Locate the cell with the specified text and output its (X, Y) center coordinate. 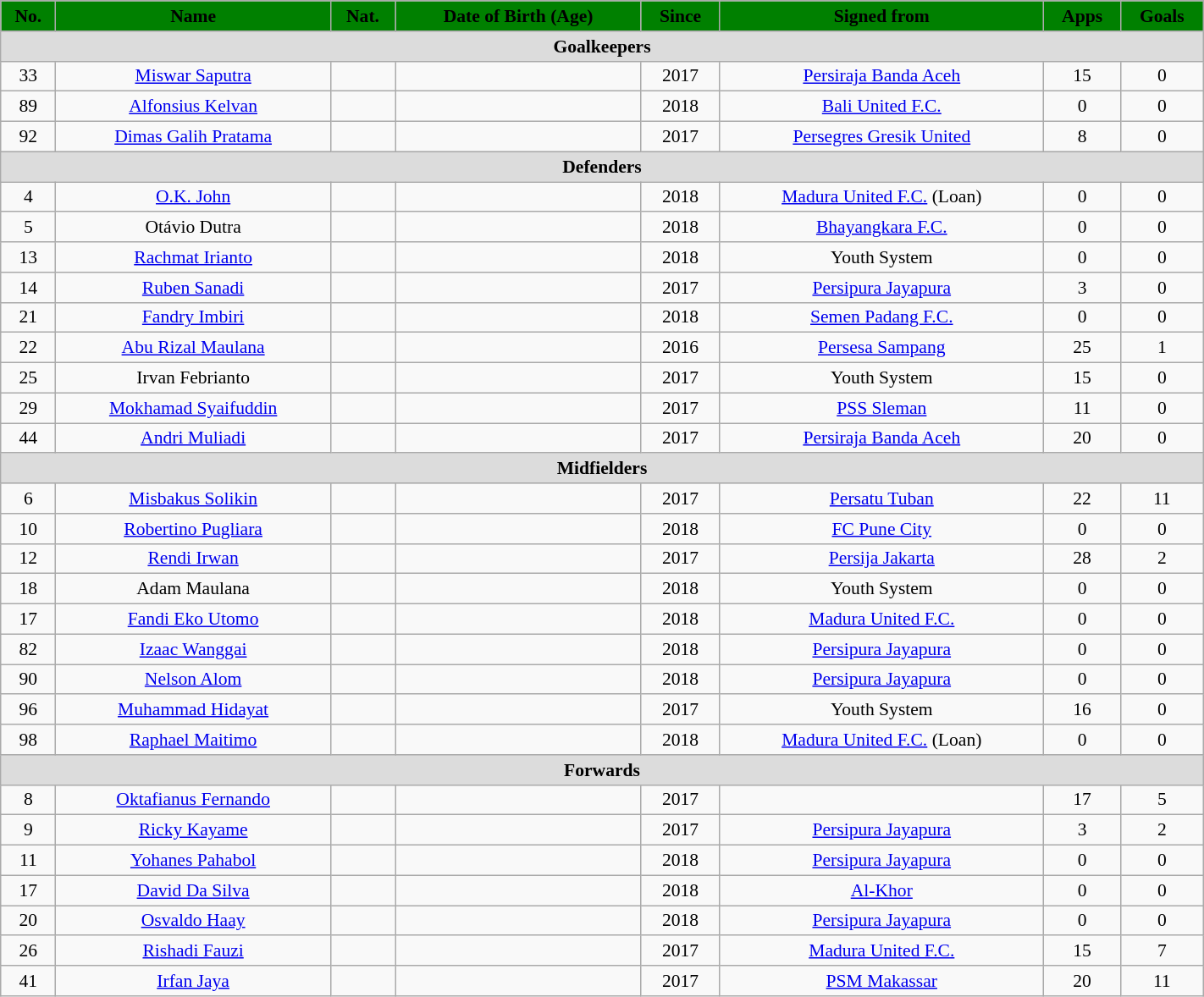
2016 (680, 348)
Bali United F.C. (882, 107)
Alfonsius Kelvan (193, 107)
44 (29, 438)
7 (1162, 951)
13 (29, 257)
Ricky Kayame (193, 830)
PSS Sleman (882, 408)
18 (29, 589)
96 (29, 710)
Signed from (882, 16)
Forwards (602, 770)
Goals (1162, 16)
Adam Maulana (193, 589)
Persegres Gresik United (882, 137)
16 (1082, 710)
Miswar Saputra (193, 76)
Nat. (362, 16)
O.K. John (193, 197)
1 (1162, 348)
Date of Birth (Age) (518, 16)
90 (29, 680)
Osvaldo Haay (193, 921)
6 (29, 499)
Ruben Sanadi (193, 288)
Dimas Galih Pratama (193, 137)
Otávio Dutra (193, 228)
Fandi Eko Utomo (193, 620)
Rendi Irwan (193, 559)
Goalkeepers (602, 47)
82 (29, 649)
Andri Muliadi (193, 438)
Fandry Imbiri (193, 317)
Raphael Maitimo (193, 740)
Muhammad Hidayat (193, 710)
Semen Padang F.C. (882, 317)
Izaac Wanggai (193, 649)
Oktafianus Fernando (193, 800)
Nelson Alom (193, 680)
Persesa Sampang (882, 348)
Defenders (602, 167)
89 (29, 107)
Irvan Febrianto (193, 378)
14 (29, 288)
Al-Khor (882, 890)
Misbakus Solikin (193, 499)
9 (29, 830)
4 (29, 197)
Abu Rizal Maulana (193, 348)
Rachmat Irianto (193, 257)
David Da Silva (193, 890)
Robertino Pugliara (193, 529)
41 (29, 981)
28 (1082, 559)
Apps (1082, 16)
Since (680, 16)
Irfan Jaya (193, 981)
Rishadi Fauzi (193, 951)
FC Pune City (882, 529)
Midfielders (602, 469)
21 (29, 317)
Yohanes Pahabol (193, 861)
Bhayangkara F.C. (882, 228)
26 (29, 951)
Persatu Tuban (882, 499)
Mokhamad Syaifuddin (193, 408)
No. (29, 16)
PSM Makassar (882, 981)
Persija Jakarta (882, 559)
10 (29, 529)
29 (29, 408)
98 (29, 740)
Name (193, 16)
33 (29, 76)
12 (29, 559)
92 (29, 137)
